From the cell containing the given text, extract its center point as (X, Y) coordinate. 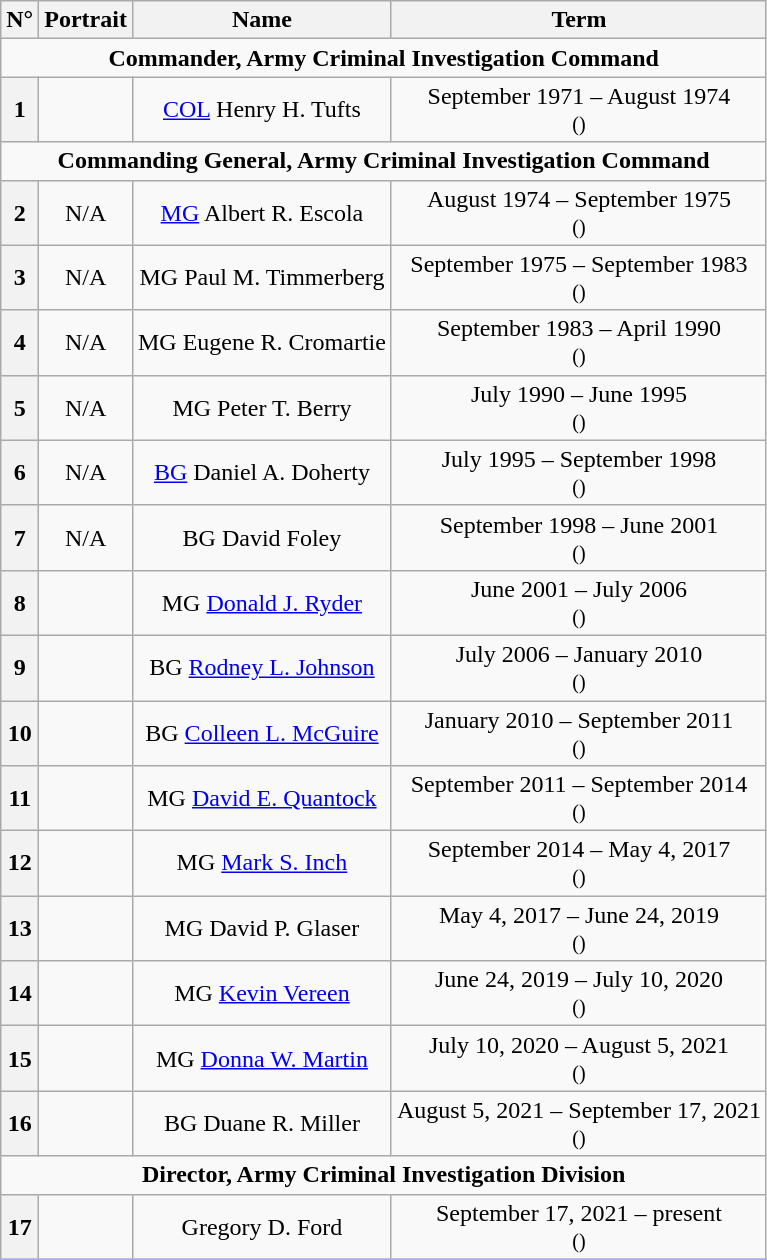
Commander, Army Criminal Investigation Command (384, 58)
September 2014 – May 4, 2017() (578, 864)
Name (262, 20)
August 5, 2021 – September 17, 2021() (578, 1124)
17 (20, 1226)
July 1990 – June 1995() (578, 408)
14 (20, 994)
Commanding General, Army Criminal Investigation Command (384, 161)
MG David E. Quantock (262, 798)
September 1983 – April 1990() (578, 342)
September 1998 – June 2001() (578, 538)
Portrait (86, 20)
May 4, 2017 – June 24, 2019() (578, 928)
BG Daniel A. Doherty (262, 472)
10 (20, 732)
June 24, 2019 – July 10, 2020() (578, 994)
N° (20, 20)
COL Henry H. Tufts (262, 110)
MG Paul M. Timmerberg (262, 278)
MG Mark S. Inch (262, 864)
MG Eugene R. Cromartie (262, 342)
BG Duane R. Miller (262, 1124)
September 1971 – August 1974() (578, 110)
1 (20, 110)
12 (20, 864)
13 (20, 928)
BG Rodney L. Johnson (262, 668)
4 (20, 342)
MG Kevin Vereen (262, 994)
5 (20, 408)
MG Albert R. Escola (262, 212)
August 1974 – September 1975() (578, 212)
11 (20, 798)
6 (20, 472)
July 2006 – January 2010() (578, 668)
15 (20, 1058)
2 (20, 212)
MG Peter T. Berry (262, 408)
MG Donald J. Ryder (262, 602)
Term (578, 20)
July 10, 2020 – August 5, 2021() (578, 1058)
16 (20, 1124)
8 (20, 602)
January 2010 – September 2011() (578, 732)
BG Colleen L. McGuire (262, 732)
September 1975 – September 1983() (578, 278)
June 2001 – July 2006() (578, 602)
3 (20, 278)
MG Donna W. Martin (262, 1058)
7 (20, 538)
Director, Army Criminal Investigation Division (384, 1175)
BG David Foley (262, 538)
Gregory D. Ford (262, 1226)
September 2011 – September 2014() (578, 798)
July 1995 – September 1998() (578, 472)
9 (20, 668)
September 17, 2021 – present() (578, 1226)
MG David P. Glaser (262, 928)
